Scan for the cell matching the given text and deliver its [x, y] coordinate at center. 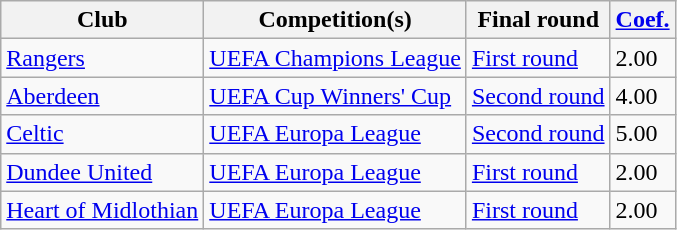
5.00 [642, 134]
Club [102, 20]
UEFA Cup Winners' Cup [336, 96]
Aberdeen [102, 96]
Dundee United [102, 172]
Rangers [102, 58]
4.00 [642, 96]
Final round [538, 20]
UEFA Champions League [336, 58]
Celtic [102, 134]
Coef. [642, 20]
Competition(s) [336, 20]
Heart of Midlothian [102, 210]
